Return the (X, Y) coordinate for the center point of the cell that contains the specified text.  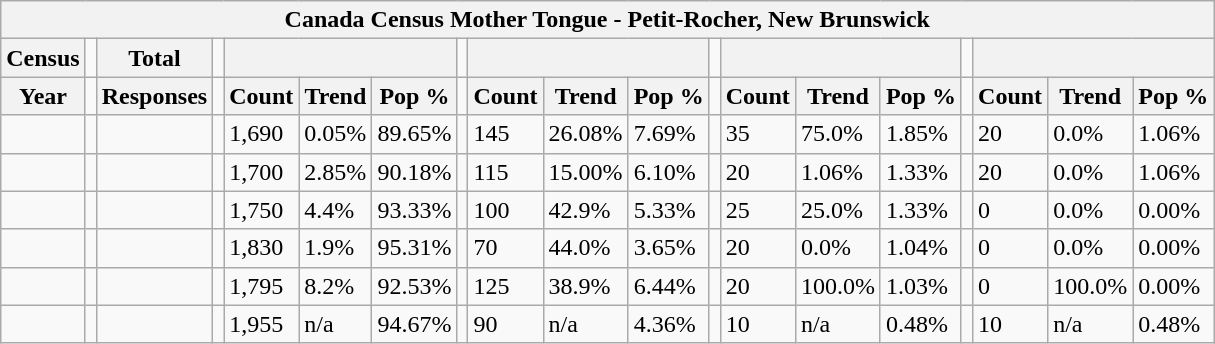
Census (43, 58)
6.10% (668, 172)
93.33% (414, 210)
90 (506, 324)
8.2% (336, 286)
115 (506, 172)
Total (154, 58)
1,830 (262, 248)
1,690 (262, 134)
1,750 (262, 210)
4.36% (668, 324)
125 (506, 286)
42.9% (586, 210)
3.65% (668, 248)
25 (758, 210)
70 (506, 248)
4.4% (336, 210)
38.9% (586, 286)
Year (43, 96)
44.0% (586, 248)
1.03% (920, 286)
6.44% (668, 286)
1,700 (262, 172)
89.65% (414, 134)
0.05% (336, 134)
26.08% (586, 134)
1,955 (262, 324)
100 (506, 210)
75.0% (838, 134)
35 (758, 134)
1.04% (920, 248)
1,795 (262, 286)
15.00% (586, 172)
94.67% (414, 324)
Responses (154, 96)
90.18% (414, 172)
25.0% (838, 210)
92.53% (414, 286)
95.31% (414, 248)
1.85% (920, 134)
5.33% (668, 210)
2.85% (336, 172)
145 (506, 134)
7.69% (668, 134)
1.9% (336, 248)
Canada Census Mother Tongue - Petit-Rocher, New Brunswick (608, 20)
